Determine the [X, Y] coordinate at the center of the cell enclosing the given text.  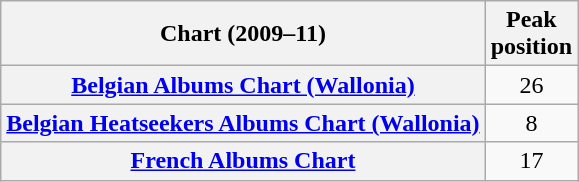
Peakposition [531, 34]
French Albums Chart [243, 161]
Chart (2009–11) [243, 34]
Belgian Albums Chart (Wallonia) [243, 85]
17 [531, 161]
8 [531, 123]
Belgian Heatseekers Albums Chart (Wallonia) [243, 123]
26 [531, 85]
